Detect which cell encompasses the target text, then output its [X, Y] center coordinate. 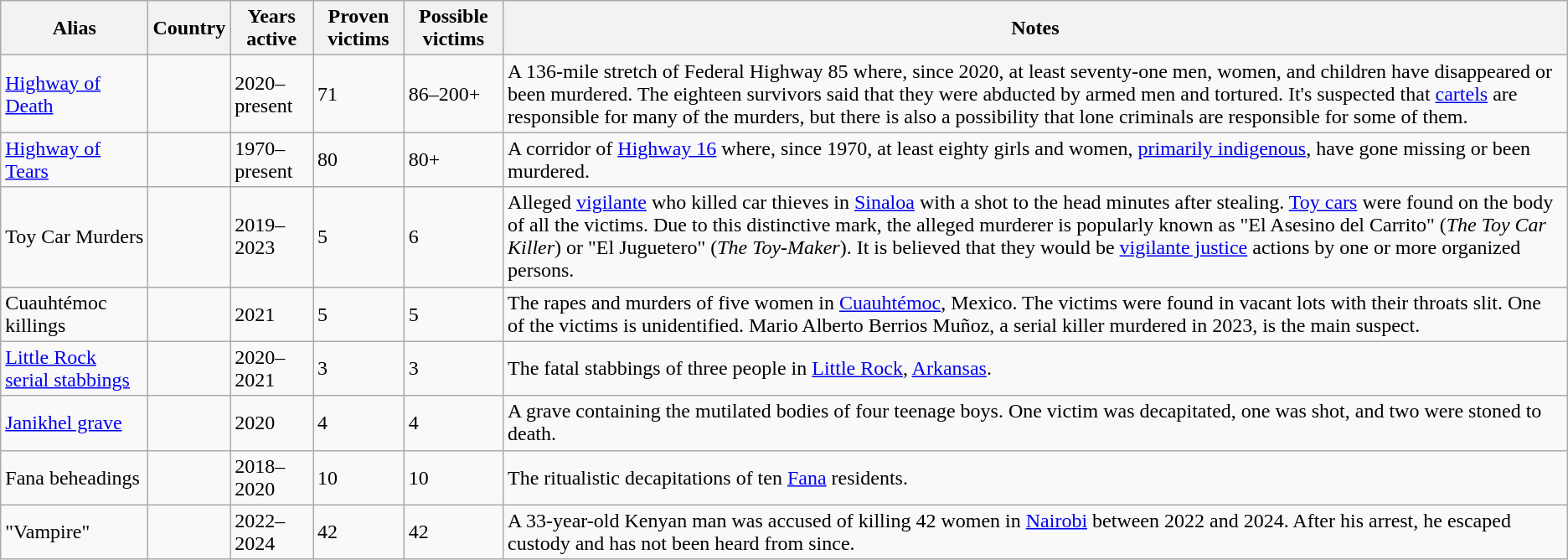
2022–2024 [271, 531]
The ritualistic decapitations of ten Fana residents. [1035, 478]
2020–2021 [271, 369]
6 [453, 236]
Toy Car Murders [75, 236]
71 [358, 94]
Country [189, 29]
Years active [271, 29]
Proven victims [358, 29]
2021 [271, 314]
Highway of Tears [75, 159]
1970–present [271, 159]
"Vampire" [75, 531]
Alias [75, 29]
80 [358, 159]
The fatal stabbings of three people in Little Rock, Arkansas. [1035, 369]
Notes [1035, 29]
Janikhel grave [75, 423]
Little Rock serial stabbings [75, 369]
Fana beheadings [75, 478]
Cuauhtémoc killings [75, 314]
2020–present [271, 94]
Possible victims [453, 29]
A grave containing the mutilated bodies of four teenage boys. One victim was decapitated, one was shot, and two were stoned to death. [1035, 423]
2020 [271, 423]
A corridor of Highway 16 where, since 1970, at least eighty girls and women, primarily indigenous, have gone missing or been murdered. [1035, 159]
2019–2023 [271, 236]
86–200+ [453, 94]
Highway of Death [75, 94]
2018–2020 [271, 478]
80+ [453, 159]
